Determine the (x, y) coordinate at the center of the cell enclosing the given text.  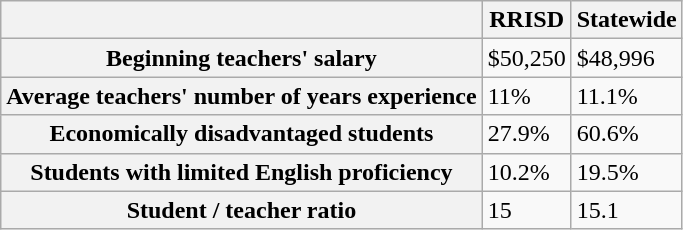
15 (526, 210)
$48,996 (626, 58)
Beginning teachers' salary (242, 58)
Student / teacher ratio (242, 210)
11.1% (626, 96)
27.9% (526, 134)
19.5% (626, 172)
60.6% (626, 134)
Average teachers' number of years experience (242, 96)
Economically disadvantaged students (242, 134)
15.1 (626, 210)
10.2% (526, 172)
Statewide (626, 20)
11% (526, 96)
Students with limited English proficiency (242, 172)
$50,250 (526, 58)
RRISD (526, 20)
